Return the [X, Y] coordinate for the center point of the cell that contains the specified text.  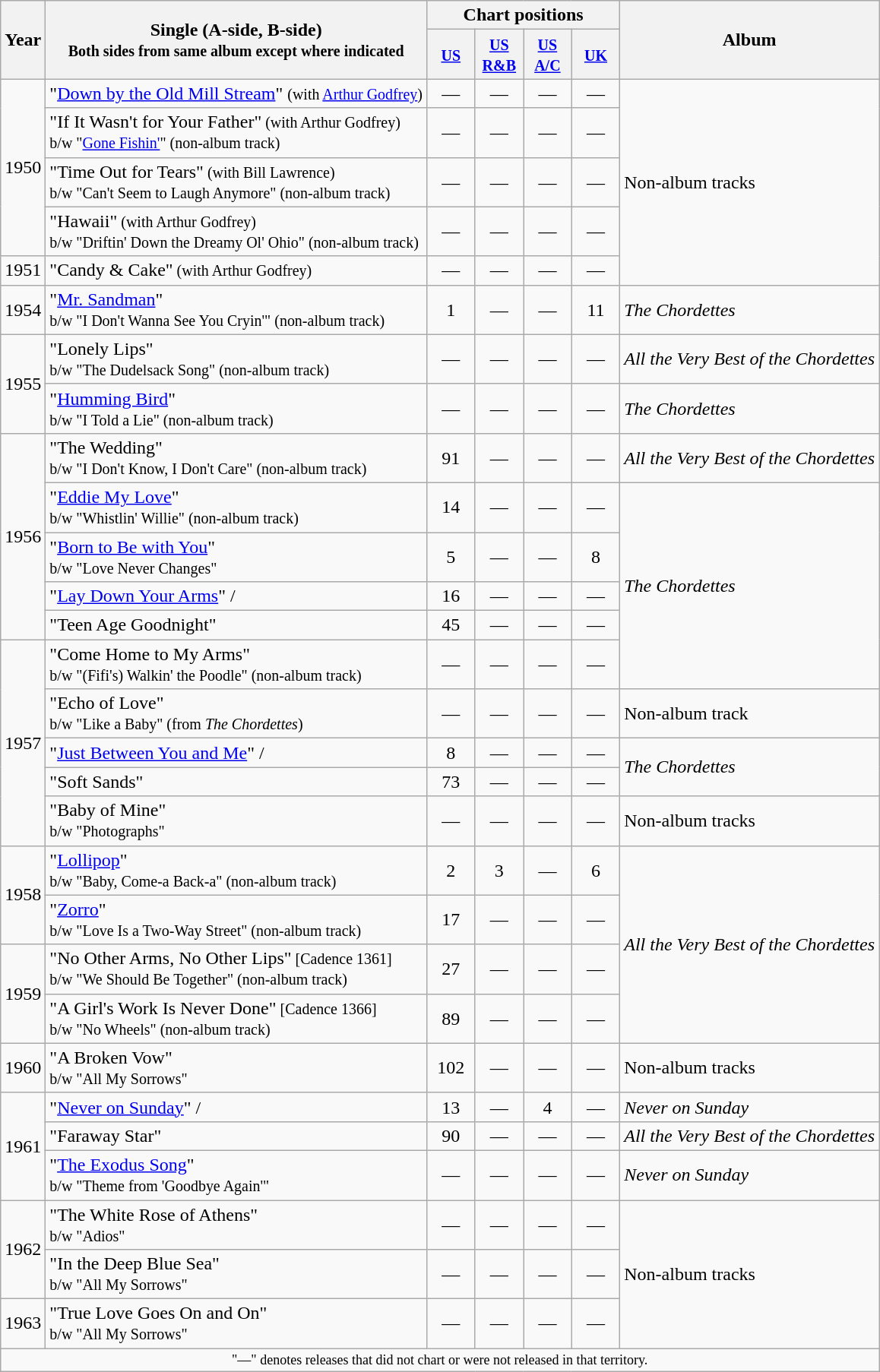
27 [451, 969]
1956 [23, 536]
USR&B [499, 55]
"Teen Age Goodnight" [236, 625]
1963 [23, 1323]
5 [451, 556]
1958 [23, 895]
"Never on Sunday" / [236, 1107]
91 [451, 457]
1950 [23, 167]
"The Wedding"b/w "I Don't Know, I Don't Care" (non-album track) [236, 457]
"Eddie My Love"b/w "Whistlin' Willie" (non-album track) [236, 507]
"Lollipop"b/w "Baby, Come-a Back-a" (non-album track) [236, 871]
"The White Rose of Athens"b/w "Adios" [236, 1225]
Non-album track [749, 714]
1957 [23, 743]
"A Girl's Work Is Never Done" [Cadence 1366]b/w "No Wheels" (non-album track) [236, 1018]
"Just Between You and Me" / [236, 753]
6 [596, 871]
102 [451, 1068]
13 [451, 1107]
"Time Out for Tears" (with Bill Lawrence)b/w "Can't Seem to Laugh Anymore" (non-album track) [236, 182]
"Hawaii" (with Arthur Godfrey)b/w "Driftin' Down the Dreamy Ol' Ohio" (non-album track) [236, 231]
"Mr. Sandman"b/w "I Don't Wanna See You Cryin'" (non-album track) [236, 310]
11 [596, 310]
2 [451, 871]
Album [749, 40]
"Humming Bird"b/w "I Told a Lie" (non-album track) [236, 409]
UK [596, 55]
16 [451, 596]
Single (A-side, B-side)Both sides from same album except where indicated [236, 40]
Year [23, 40]
73 [451, 782]
1954 [23, 310]
"Zorro"b/w "Love Is a Two-Way Street" (non-album track) [236, 919]
"Candy & Cake" (with Arthur Godfrey) [236, 270]
"Faraway Star" [236, 1136]
"The Exodus Song"b/w "Theme from 'Goodbye Again'" [236, 1174]
"If It Wasn't for Your Father" (with Arthur Godfrey)b/w "Gone Fishin'" (non-album track) [236, 132]
"Lonely Lips"b/w "The Dudelsack Song" (non-album track) [236, 359]
Chart positions [523, 15]
USA/C [548, 55]
17 [451, 919]
"Down by the Old Mill Stream" (with Arthur Godfrey) [236, 93]
"Baby of Mine"b/w "Photographs" [236, 820]
1961 [23, 1146]
45 [451, 625]
US [451, 55]
1955 [23, 384]
"In the Deep Blue Sea"b/w "All My Sorrows" [236, 1275]
1962 [23, 1250]
1959 [23, 994]
89 [451, 1018]
"A Broken Vow"b/w "All My Sorrows" [236, 1068]
"Born to Be with You"b/w "Love Never Changes" [236, 556]
"Come Home to My Arms"b/w "(Fifi's) Walkin' the Poodle" (non-album track) [236, 664]
"Echo of Love"b/w "Like a Baby" (from The Chordettes) [236, 714]
1951 [23, 270]
"—" denotes releases that did not chart or were not released in that territory. [440, 1360]
"Lay Down Your Arms" / [236, 596]
14 [451, 507]
4 [548, 1107]
1 [451, 310]
3 [499, 871]
"No Other Arms, No Other Lips" [Cadence 1361]b/w "We Should Be Together" (non-album track) [236, 969]
1960 [23, 1068]
90 [451, 1136]
"Soft Sands" [236, 782]
"True Love Goes On and On"b/w "All My Sorrows" [236, 1323]
